For the text-containing cell, return its midpoint in (x, y) coordinate format. 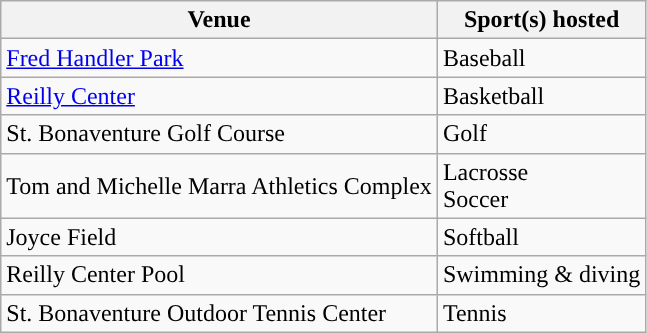
St. Bonaventure Outdoor Tennis Center (220, 313)
Venue (220, 20)
Softball (541, 237)
Tennis (541, 313)
Fred Handler Park (220, 58)
Baseball (541, 58)
Reilly Center (220, 96)
Golf (541, 134)
Joyce Field (220, 237)
Basketball (541, 96)
St. Bonaventure Golf Course (220, 134)
Reilly Center Pool (220, 275)
Swimming & diving (541, 275)
Sport(s) hosted (541, 20)
Lacrosse Soccer (541, 186)
Tom and Michelle Marra Athletics Complex (220, 186)
